Detect which cell encompasses the target text, then output its (X, Y) center coordinate. 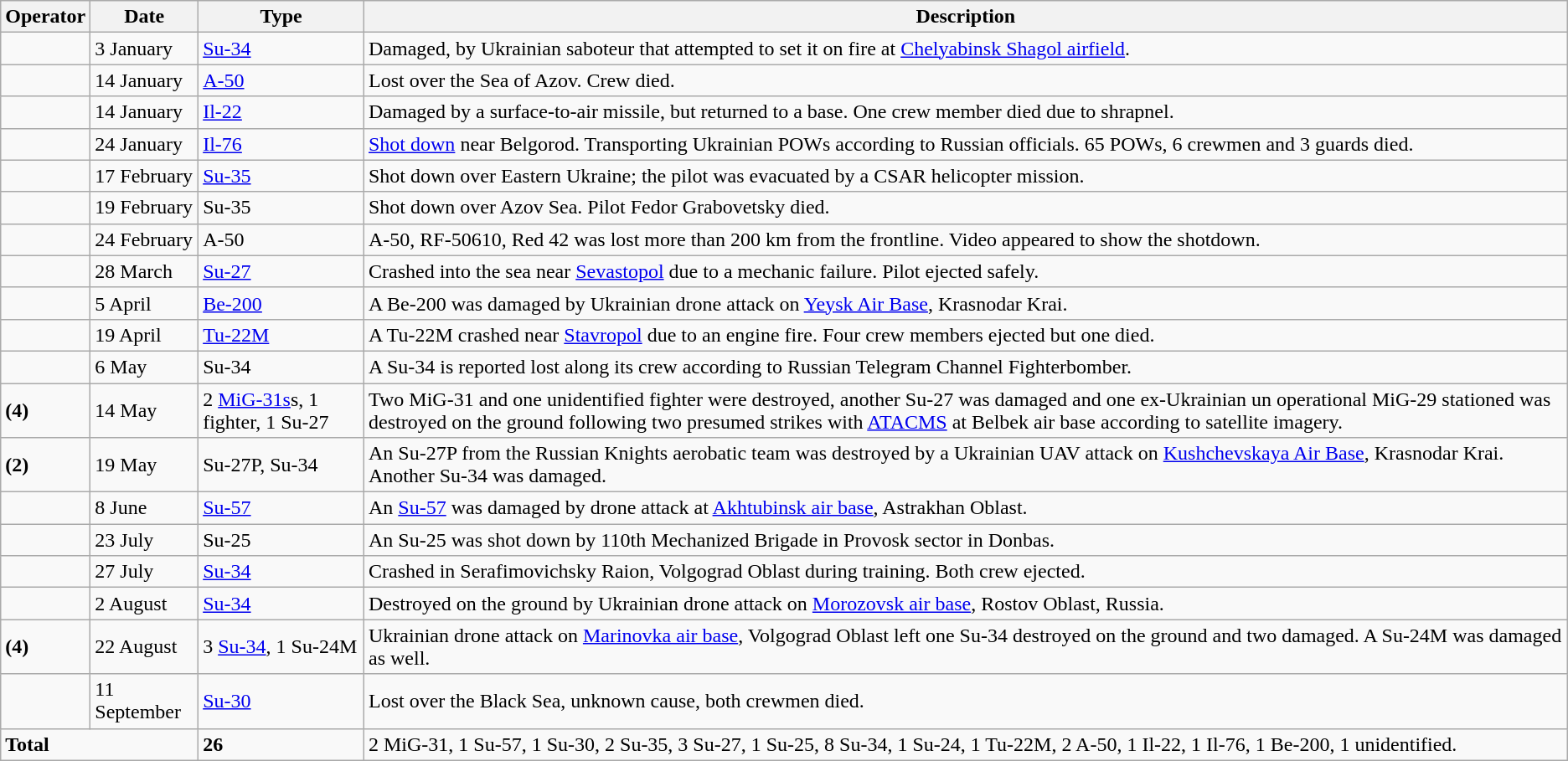
Crashed into the sea near Sevastopol due to a mechanic failure. Pilot ejected safely. (965, 271)
Crashed in Serafimovichsky Raion, Volgograd Oblast during training. Both crew ejected. (965, 572)
24 February (144, 239)
Description (965, 17)
Lost over the Black Sea, unknown cause, both crewmen died. (965, 702)
Ukrainian drone attack on Marinovka air base, Volgograd Oblast left one Su-34 destroyed on the ground and two damaged. A Su-24M was damaged as well. (965, 646)
Il-76 (281, 144)
6 May (144, 367)
Total (100, 744)
2 MiG-31ss, 1 fighter, 1 Su-27 (281, 410)
Il-22 (281, 112)
23 July (144, 540)
An Su-25 was shot down by 110th Mechanized Brigade in Provosk sector in Donbas. (965, 540)
Destroyed on the ground by Ukrainian drone attack on Morozovsk air base, Rostov Oblast, Russia. (965, 604)
Su-25 (281, 540)
22 August (144, 646)
19 May (144, 465)
Shot down over Azov Sea. Pilot Fedor Grabovetsky died. (965, 208)
Shot down near Belgorod. Transporting Ukrainian POWs according to Russian officials. 65 POWs, 6 crewmen and 3 guards died. (965, 144)
Su-30 (281, 702)
2 MiG-31, 1 Su-57, 1 Su-30, 2 Su-35, 3 Su-27, 1 Su-25, 8 Su-34, 1 Su-24, 1 Tu-22M, 2 A-50, 1 Il-22, 1 Il-76, 1 Be-200, 1 unidentified. (965, 744)
24 January (144, 144)
Su-27P, Su-34 (281, 465)
Type (281, 17)
2 August (144, 604)
3 January (144, 49)
A Be-200 was damaged by Ukrainian drone attack on Yeysk Air Base, Krasnodar Krai. (965, 303)
Shot down over Eastern Ukraine; the pilot was evacuated by a CSAR helicopter mission. (965, 176)
Damaged by a surface-to-air missile, but returned to a base. One crew member died due to shrapnel. (965, 112)
8 June (144, 508)
Lost over the Sea of Azov. Crew died. (965, 80)
27 July (144, 572)
Date (144, 17)
Operator (45, 17)
19 April (144, 335)
(2) (45, 465)
14 May (144, 410)
Su-27 (281, 271)
Damaged, by Ukrainian saboteur that attempted to set it on fire at Chelyabinsk Shagol airfield. (965, 49)
An Su-57 was damaged by drone attack at Akhtubinsk air base, Astrakhan Oblast. (965, 508)
Su-57 (281, 508)
11 September (144, 702)
19 February (144, 208)
A Su-34 is reported lost along its crew according to Russian Telegram Channel Fighterbomber. (965, 367)
28 March (144, 271)
A Tu-22M crashed near Stavropol due to an engine fire. Four crew members ejected but one died. (965, 335)
26 (281, 744)
A-50, RF-50610, Red 42 was lost more than 200 km from the frontline. Video appeared to show the shotdown. (965, 239)
17 February (144, 176)
3 Su-34, 1 Su-24M (281, 646)
Tu-22M (281, 335)
5 April (144, 303)
Be-200 (281, 303)
